Return (X, Y) of the center of cell containing provided text 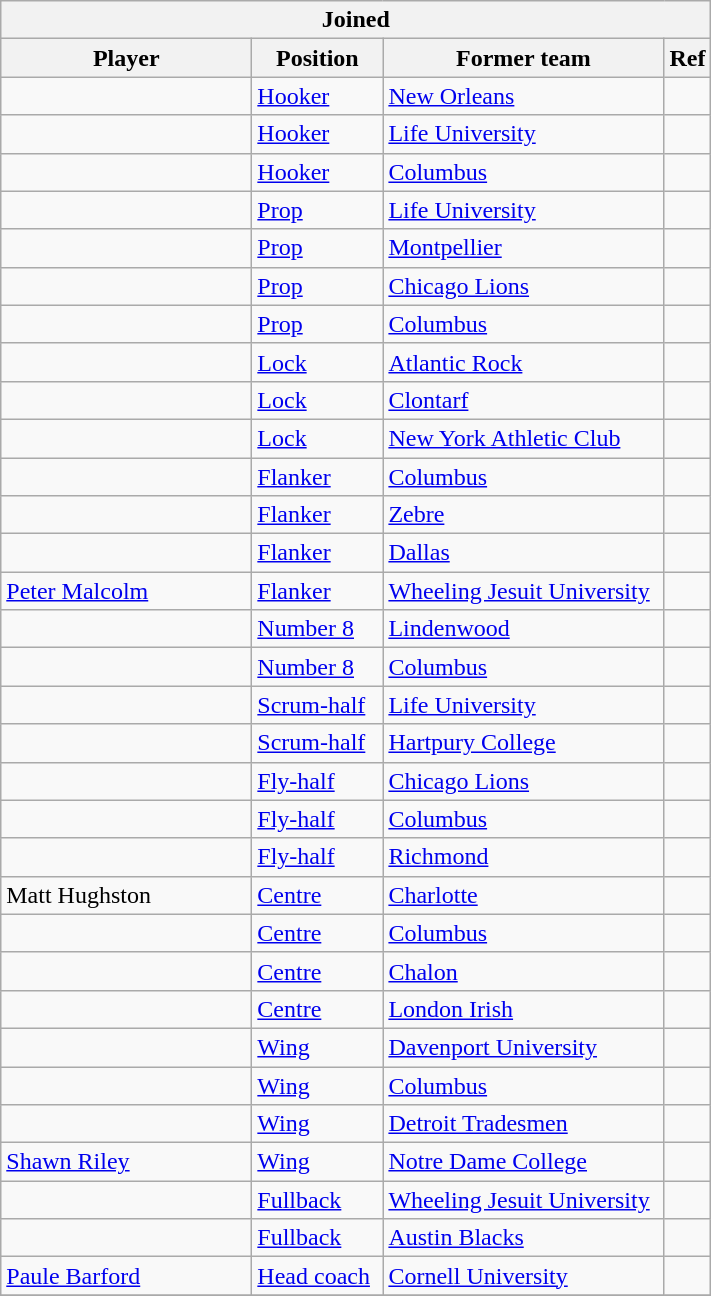
Former team (524, 58)
Lindenwood (524, 629)
Hartpury College (524, 743)
Chalon (524, 971)
Montpellier (524, 248)
Richmond (524, 857)
Ref (688, 58)
Cornell University (524, 1276)
Detroit Tradesmen (524, 1124)
Notre Dame College (524, 1162)
New York Athletic Club (524, 438)
Position (318, 58)
Head coach (318, 1276)
Matt Hughston (126, 895)
Joined (356, 20)
Player (126, 58)
Zebre (524, 515)
Atlantic Rock (524, 362)
Peter Malcolm (126, 591)
Charlotte (524, 895)
Clontarf (524, 400)
Paule Barford (126, 1276)
Davenport University (524, 1047)
London Irish (524, 1009)
Dallas (524, 553)
Shawn Riley (126, 1162)
New Orleans (524, 96)
Austin Blacks (524, 1238)
